For the text-containing cell, return its midpoint in (x, y) coordinate format. 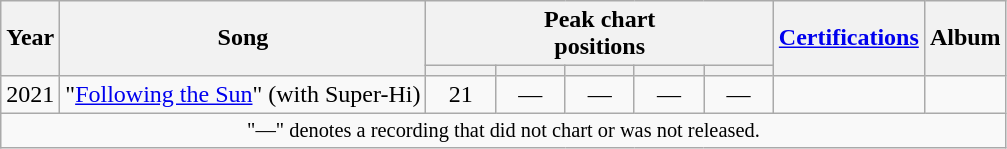
Album (965, 38)
"—" denotes a recording that did not chart or was not released. (504, 130)
21 (460, 94)
Certifications (848, 38)
Year (30, 38)
"Following the Sun" (with Super-Hi) (243, 94)
Song (243, 38)
Peak chart positions (600, 34)
2021 (30, 94)
